Identify which cell holds the provided text, then report its [x, y] central coordinate. 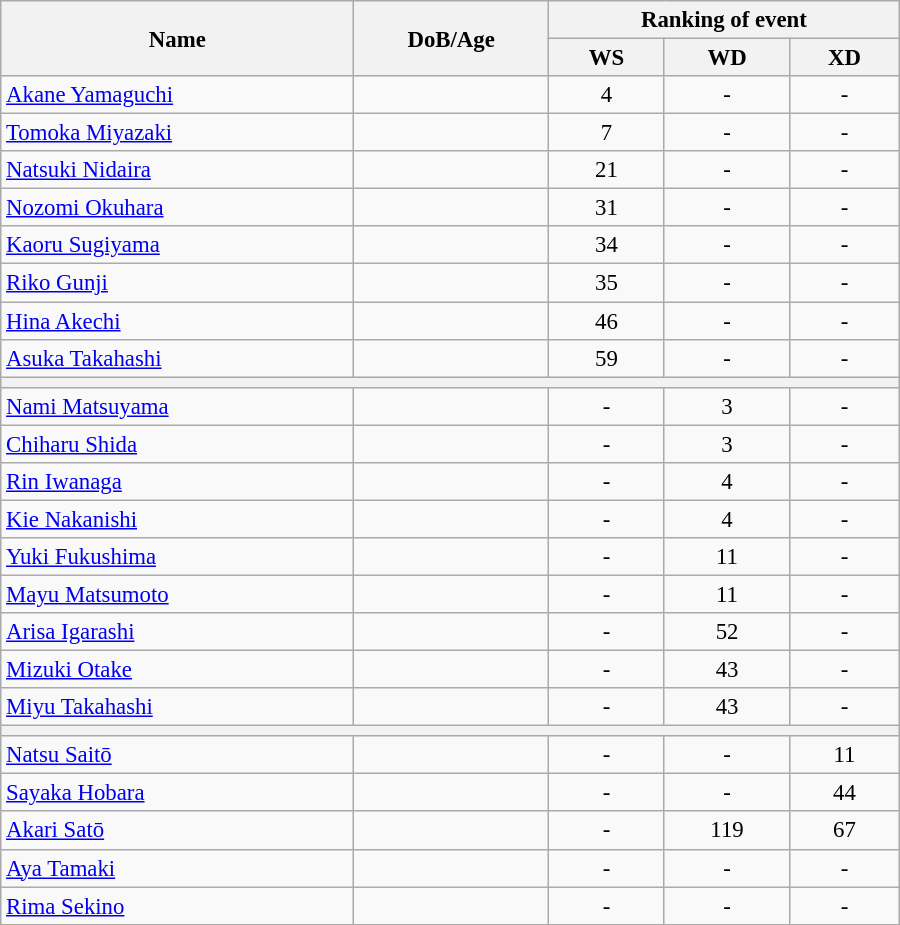
DoB/Age [452, 38]
35 [607, 283]
Hina Akechi [178, 321]
Asuka Takahashi [178, 358]
Yuki Fukushima [178, 557]
Natsu Saitō [178, 755]
Akane Yamaguchi [178, 95]
WS [607, 58]
Riko Gunji [178, 283]
Natsuki Nidaira [178, 170]
Chiharu Shida [178, 444]
Name [178, 38]
Rin Iwanaga [178, 482]
59 [607, 358]
Rima Sekino [178, 906]
Arisa Igarashi [178, 632]
Sayaka Hobara [178, 793]
Miyu Takahashi [178, 707]
XD [845, 58]
67 [845, 831]
Tomoka Miyazaki [178, 133]
Nami Matsuyama [178, 406]
Mayu Matsumoto [178, 594]
21 [607, 170]
Kaoru Sugiyama [178, 245]
Kie Nakanishi [178, 519]
Mizuki Otake [178, 670]
WD [726, 58]
46 [607, 321]
119 [726, 831]
Akari Satō [178, 831]
Nozomi Okuhara [178, 208]
34 [607, 245]
7 [607, 133]
Aya Tamaki [178, 868]
52 [726, 632]
44 [845, 793]
Ranking of event [724, 20]
31 [607, 208]
